Find where the given text appears and provide that cell's center as [x, y] coordinate. 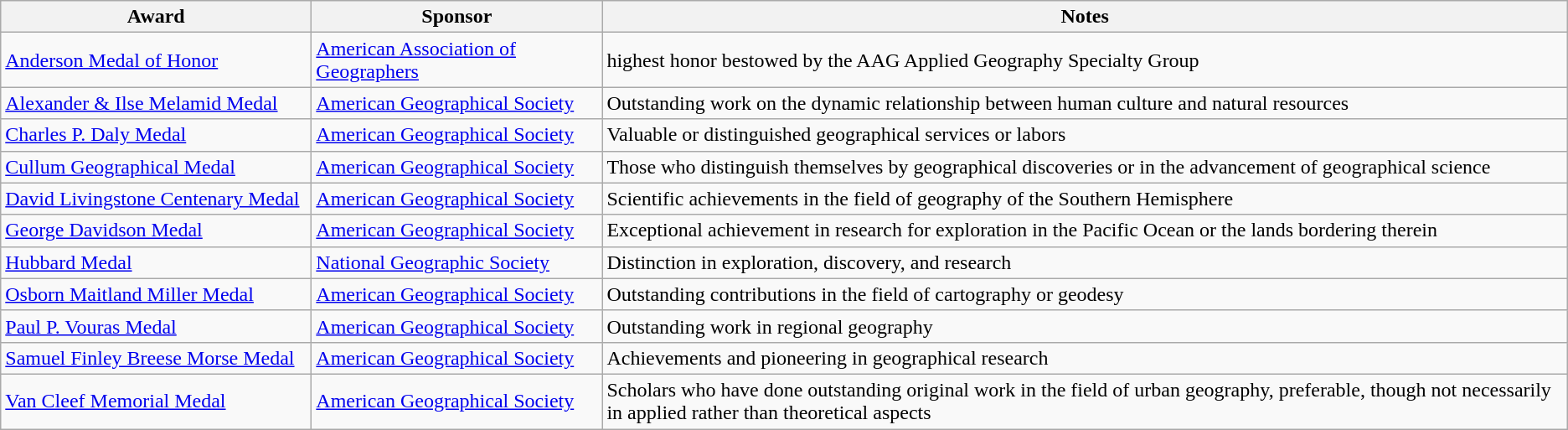
Outstanding work in regional geography [1085, 326]
Hubbard Medal [156, 262]
Sponsor [457, 17]
Outstanding contributions in the field of cartography or geodesy [1085, 294]
Anderson Medal of Honor [156, 60]
George Davidson Medal [156, 231]
Alexander & Ilse Melamid Medal [156, 103]
David Livingstone Centenary Medal [156, 199]
Those who distinguish themselves by geographical discoveries or in the advancement of geographical science [1085, 167]
Osborn Maitland Miller Medal [156, 294]
Distinction in exploration, discovery, and research [1085, 262]
Award [156, 17]
Notes [1085, 17]
Achievements and pioneering in geographical research [1085, 358]
Exceptional achievement in research for exploration in the Pacific Ocean or the lands bordering therein [1085, 231]
Valuable or distinguished geographical services or labors [1085, 135]
Scientific achievements in the field of geography of the Southern Hemisphere [1085, 199]
American Association of Geographers [457, 60]
Charles P. Daly Medal [156, 135]
Outstanding work on the dynamic relationship between human culture and natural resources [1085, 103]
Cullum Geographical Medal [156, 167]
Samuel Finley Breese Morse Medal [156, 358]
National Geographic Society [457, 262]
Paul P. Vouras Medal [156, 326]
Van Cleef Memorial Medal [156, 401]
highest honor bestowed by the AAG Applied Geography Specialty Group [1085, 60]
